Identify which cell holds the provided text, then report its (X, Y) central coordinate. 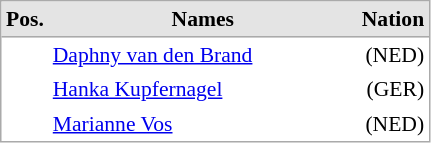
Marianne Vos (202, 123)
Hanka Kupfernagel (202, 89)
Nation (392, 20)
Pos. (26, 20)
(GER) (392, 89)
Names (202, 20)
Daphny van den Brand (202, 55)
